Determine the (x, y) coordinate at the center of the cell enclosing the given text.  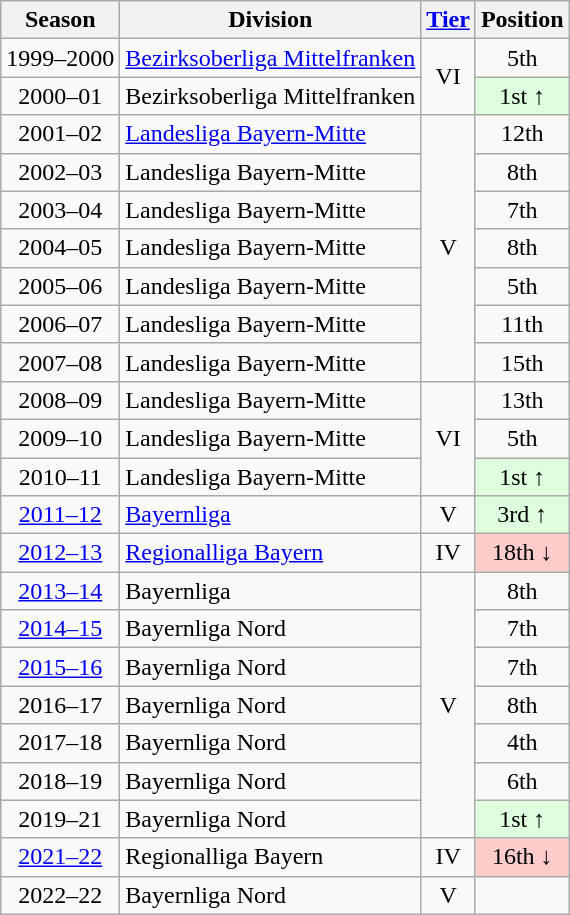
2012–13 (60, 553)
3rd ↑ (522, 515)
2005–06 (60, 286)
2021–22 (60, 857)
2007–08 (60, 362)
12th (522, 134)
1999–2000 (60, 58)
Position (522, 20)
2016–17 (60, 705)
Tier (448, 20)
2000–01 (60, 96)
16th ↓ (522, 857)
13th (522, 400)
2004–05 (60, 248)
2014–15 (60, 629)
11th (522, 324)
6th (522, 781)
2009–10 (60, 438)
15th (522, 362)
2008–09 (60, 400)
Season (60, 20)
4th (522, 743)
2013–14 (60, 591)
2019–21 (60, 819)
2011–12 (60, 515)
Division (270, 20)
2002–03 (60, 172)
2022–22 (60, 895)
2017–18 (60, 743)
18th ↓ (522, 553)
2003–04 (60, 210)
2010–11 (60, 477)
2015–16 (60, 667)
2018–19 (60, 781)
2001–02 (60, 134)
2006–07 (60, 324)
